For the text-containing cell, return its midpoint in [X, Y] coordinate format. 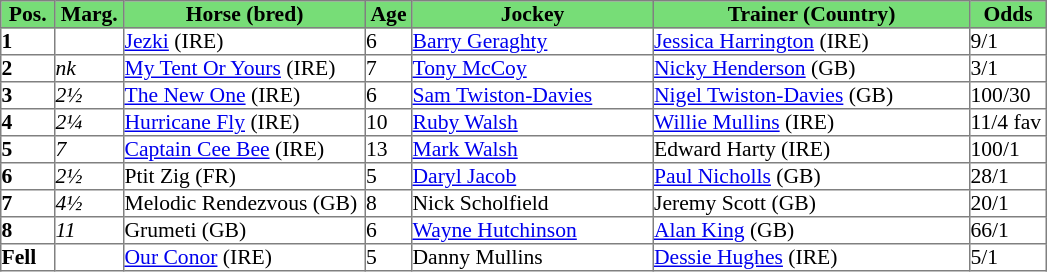
3 [28, 96]
My Tent Or Yours (IRE) [245, 68]
Mark Walsh [533, 150]
Trainer (Country) [811, 14]
Jockey [533, 14]
2¼ [90, 122]
Marg. [90, 14]
The New One (IRE) [245, 96]
28/1 [1008, 176]
Tony McCoy [533, 68]
4½ [90, 204]
Alan King (GB) [811, 230]
Ptit Zig (FR) [245, 176]
Paul Nicholls (GB) [811, 176]
Pos. [28, 14]
9/1 [1008, 42]
Our Conor (IRE) [245, 258]
Daryl Jacob [533, 176]
Jeremy Scott (GB) [811, 204]
nk [90, 68]
Willie Mullins (IRE) [811, 122]
Hurricane Fly (IRE) [245, 122]
11/4 fav [1008, 122]
Sam Twiston-Davies [533, 96]
3/1 [1008, 68]
Nigel Twiston-Davies (GB) [811, 96]
Nick Scholfield [533, 204]
Jezki (IRE) [245, 42]
66/1 [1008, 230]
100/1 [1008, 150]
Wayne Hutchinson [533, 230]
5/1 [1008, 258]
Dessie Hughes (IRE) [811, 258]
Barry Geraghty [533, 42]
11 [90, 230]
13 [388, 150]
Age [388, 14]
Danny Mullins [533, 258]
20/1 [1008, 204]
Jessica Harrington (IRE) [811, 42]
Odds [1008, 14]
2 [28, 68]
Fell [28, 258]
Nicky Henderson (GB) [811, 68]
10 [388, 122]
Captain Cee Bee (IRE) [245, 150]
100/30 [1008, 96]
Grumeti (GB) [245, 230]
4 [28, 122]
Ruby Walsh [533, 122]
Edward Harty (IRE) [811, 150]
1 [28, 42]
Melodic Rendezvous (GB) [245, 204]
Horse (bred) [245, 14]
